Identify which cell holds the provided text, then report its [X, Y] central coordinate. 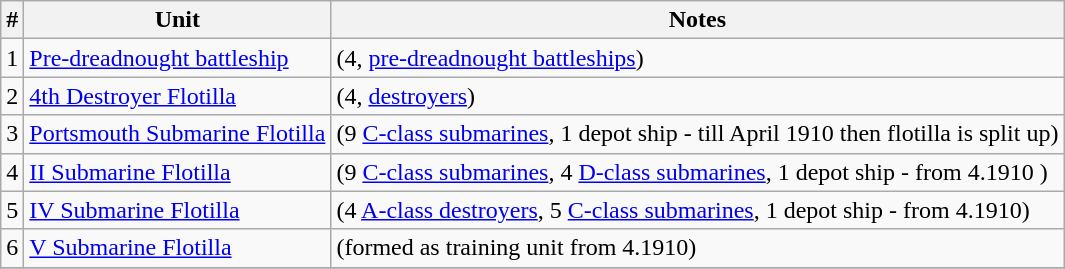
2 [12, 96]
V Submarine Flotilla [178, 248]
Pre-dreadnought battleship [178, 58]
(9 C-class submarines, 1 depot ship - till April 1910 then flotilla is split up) [698, 134]
Notes [698, 20]
5 [12, 210]
Portsmouth Submarine Flotilla [178, 134]
# [12, 20]
(formed as training unit from 4.1910) [698, 248]
(4 A-class destroyers, 5 C-class submarines, 1 depot ship - from 4.1910) [698, 210]
(4, destroyers) [698, 96]
4th Destroyer Flotilla [178, 96]
(9 C-class submarines, 4 D-class submarines, 1 depot ship - from 4.1910 ) [698, 172]
(4, pre-dreadnought battleships) [698, 58]
6 [12, 248]
II Submarine Flotilla [178, 172]
3 [12, 134]
Unit [178, 20]
IV Submarine Flotilla [178, 210]
1 [12, 58]
4 [12, 172]
